Locate the cell with the specified text and output its (x, y) center coordinate. 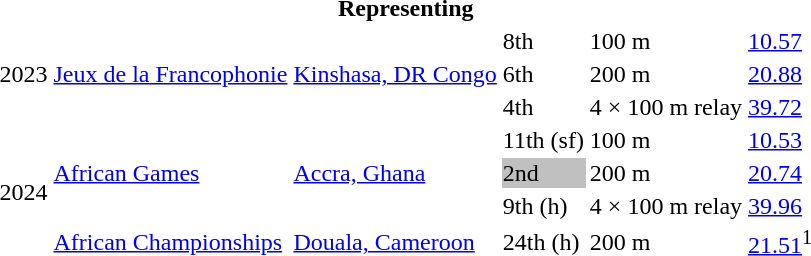
6th (543, 74)
8th (543, 41)
2nd (543, 173)
9th (h) (543, 206)
Jeux de la Francophonie (170, 74)
4th (543, 107)
11th (sf) (543, 140)
Accra, Ghana (395, 173)
Kinshasa, DR Congo (395, 74)
African Games (170, 173)
